Identify which cell holds the provided text, then report its (x, y) central coordinate. 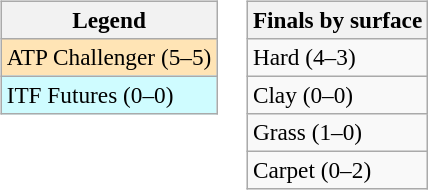
ITF Futures (0–0) (108, 95)
Carpet (0–2) (337, 171)
Hard (4–3) (337, 57)
ATP Challenger (5–5) (108, 57)
Clay (0–0) (337, 95)
Grass (1–0) (337, 133)
Legend (108, 20)
Finals by surface (337, 20)
